Determine the [x, y] coordinate at the center of the cell enclosing the given text.  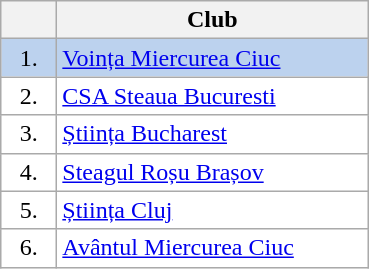
6. [29, 248]
4. [29, 172]
Steagul Roșu Brașov [212, 172]
Club [212, 20]
Avântul Miercurea Ciuc [212, 248]
Știința Cluj [212, 210]
Știința Bucharest [212, 134]
3. [29, 134]
2. [29, 96]
5. [29, 210]
Voința Miercurea Ciuc [212, 58]
1. [29, 58]
CSA Steaua Bucuresti [212, 96]
